Detect which cell encompasses the target text, then output its [X, Y] center coordinate. 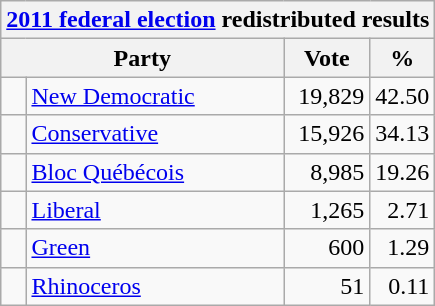
% [402, 58]
Liberal [155, 210]
Conservative [155, 134]
Green [155, 248]
19.26 [402, 172]
0.11 [402, 286]
Rhinoceros [155, 286]
600 [327, 248]
51 [327, 286]
Bloc Québécois [155, 172]
Party [142, 58]
34.13 [402, 134]
2.71 [402, 210]
42.50 [402, 96]
New Democratic [155, 96]
15,926 [327, 134]
Vote [327, 58]
19,829 [327, 96]
1,265 [327, 210]
8,985 [327, 172]
2011 federal election redistributed results [218, 20]
1.29 [402, 248]
